Provide the (X, Y) coordinate of the cell's center where the given text is located.  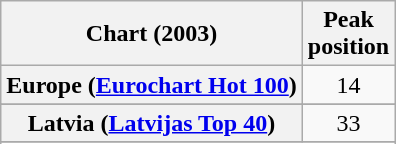
Peakposition (348, 34)
Europe (Eurochart Hot 100) (152, 85)
33 (348, 123)
Latvia (Latvijas Top 40) (152, 123)
Chart (2003) (152, 34)
14 (348, 85)
